Extract the [X, Y] coordinate from the center of the cell holding the provided text.  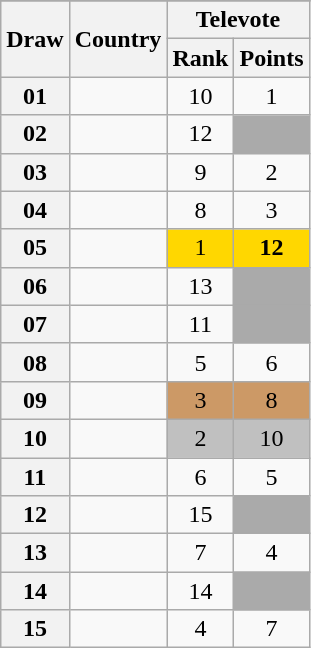
Points [272, 58]
04 [35, 210]
08 [35, 362]
06 [35, 286]
Televote [238, 20]
02 [35, 134]
9 [200, 172]
09 [35, 400]
01 [35, 96]
Country [118, 39]
Draw [35, 39]
07 [35, 324]
03 [35, 172]
05 [35, 248]
Rank [200, 58]
